Find where the given text appears and provide that cell's center as (x, y) coordinate. 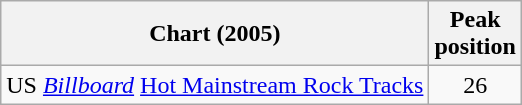
Peakposition (475, 34)
US Billboard Hot Mainstream Rock Tracks (215, 85)
Chart (2005) (215, 34)
26 (475, 85)
